Output the (X, Y) coordinate of the center of the cell containing the given text.  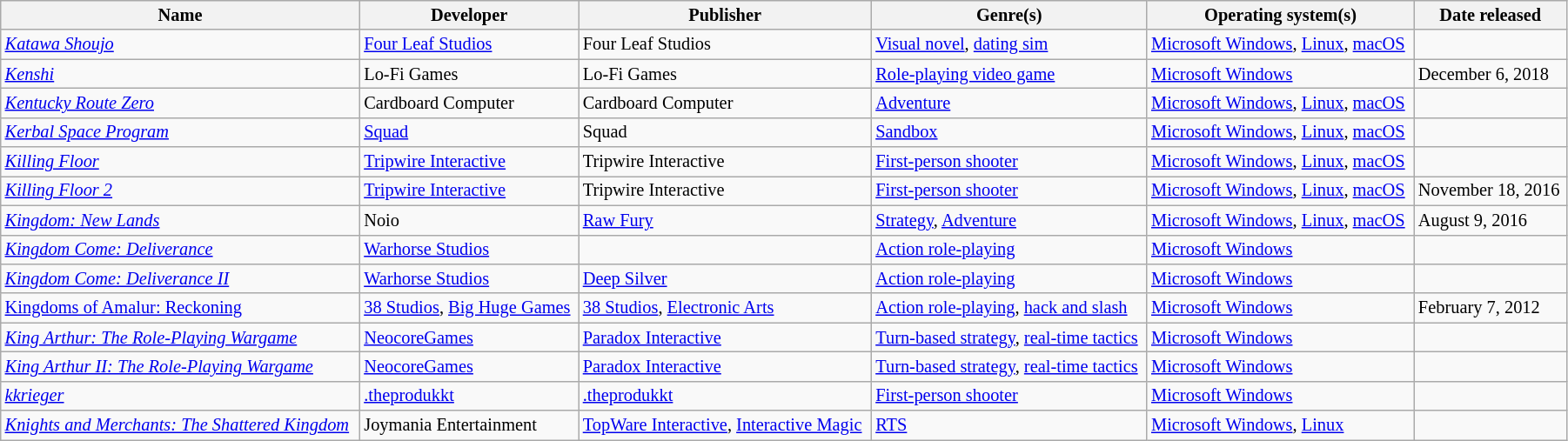
Strategy, Adventure (1009, 220)
Microsoft Windows, Linux (1281, 425)
August 9, 2016 (1490, 220)
Kingdom Come: Deliverance (181, 250)
Publisher (725, 15)
kkrieger (181, 396)
Knights and Merchants: The Shattered Kingdom (181, 425)
Sandbox (1009, 132)
December 6, 2018 (1490, 74)
Visual novel, dating sim (1009, 44)
King Arthur: The Role-Playing Wargame (181, 337)
Name (181, 15)
Role-playing video game (1009, 74)
Kingdoms of Amalur: Reckoning (181, 308)
Killing Floor 2 (181, 190)
Action role-playing, hack and slash (1009, 308)
Kentucky Route Zero (181, 103)
Joymania Entertainment (469, 425)
Operating system(s) (1281, 15)
Kingdom Come: Deliverance II (181, 278)
38 Studios, Electronic Arts (725, 308)
38 Studios, Big Huge Games (469, 308)
Killing Floor (181, 162)
King Arthur II: The Role-Playing Wargame (181, 366)
February 7, 2012 (1490, 308)
Kerbal Space Program (181, 132)
Noio (469, 220)
Kingdom: New Lands (181, 220)
Genre(s) (1009, 15)
Katawa Shoujo (181, 44)
November 18, 2016 (1490, 190)
Developer (469, 15)
Date released (1490, 15)
RTS (1009, 425)
TopWare Interactive, Interactive Magic (725, 425)
Adventure (1009, 103)
Deep Silver (725, 278)
Raw Fury (725, 220)
Kenshi (181, 74)
